Search for the cell housing the specified text and yield its [X, Y] center coordinate. 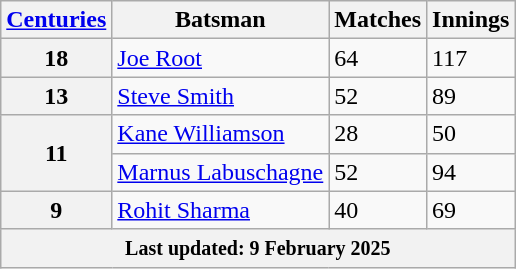
11 [56, 153]
94 [471, 172]
50 [471, 134]
Centuries [56, 20]
89 [471, 96]
Innings [471, 20]
Kane Williamson [220, 134]
Joe Root [220, 58]
Last updated: 9 February 2025 [258, 248]
9 [56, 210]
Steve Smith [220, 96]
13 [56, 96]
69 [471, 210]
Matches [378, 20]
40 [378, 210]
Marnus Labuschagne [220, 172]
18 [56, 58]
117 [471, 58]
Batsman [220, 20]
Rohit Sharma [220, 210]
64 [378, 58]
28 [378, 134]
